Find where the given text appears and provide that cell's center as [X, Y] coordinate. 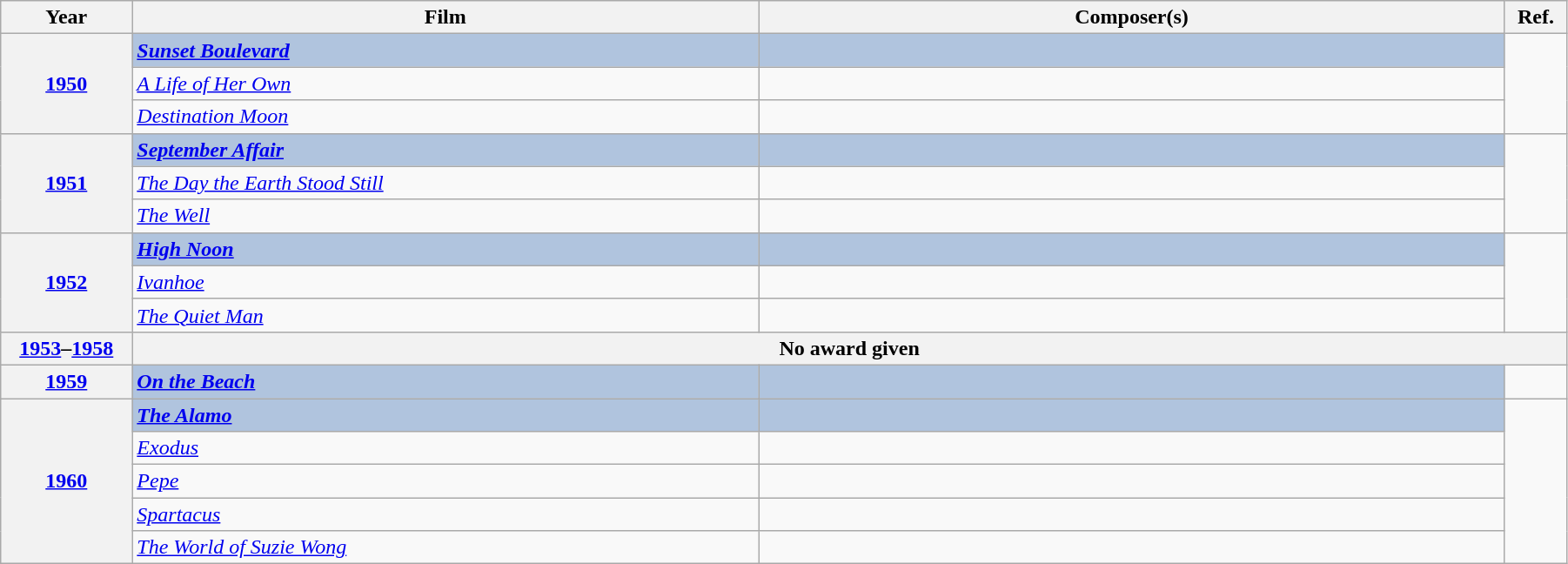
The Alamo [446, 415]
1951 [66, 183]
Spartacus [446, 514]
Ref. [1535, 17]
The Well [446, 216]
The Quiet Man [446, 315]
A Life of Her Own [446, 84]
September Affair [446, 150]
1959 [66, 381]
On the Beach [446, 381]
Film [446, 17]
1960 [66, 481]
Exodus [446, 448]
1953–1958 [66, 348]
No award given [849, 348]
Composer(s) [1132, 17]
High Noon [446, 249]
The Day the Earth Stood Still [446, 183]
Destination Moon [446, 117]
Sunset Boulevard [446, 50]
Ivanhoe [446, 282]
1950 [66, 84]
Pepe [446, 481]
1952 [66, 282]
Year [66, 17]
The World of Suzie Wong [446, 547]
